Output the [X, Y] coordinate of the center of the cell containing the given text.  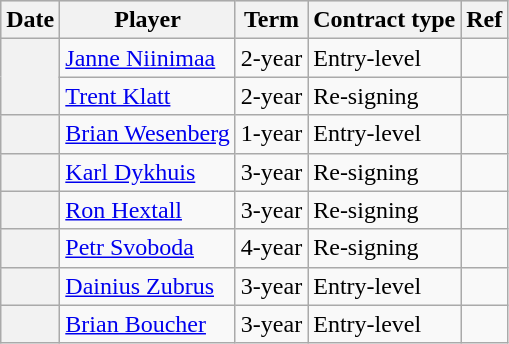
Contract type [384, 20]
4-year [271, 248]
Trent Klatt [148, 96]
Date [30, 20]
Dainius Zubrus [148, 286]
Brian Wesenberg [148, 134]
Karl Dykhuis [148, 172]
1-year [271, 134]
Player [148, 20]
Brian Boucher [148, 324]
Janne Niinimaa [148, 58]
Ref [484, 20]
Ron Hextall [148, 210]
Petr Svoboda [148, 248]
Term [271, 20]
